For the text-containing cell, return its midpoint in [X, Y] coordinate format. 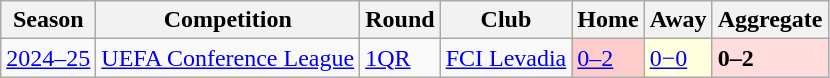
Aggregate [770, 20]
UEFA Conference League [228, 58]
Round [400, 20]
FCI Levadia [506, 58]
1QR [400, 58]
Competition [228, 20]
Away [678, 20]
Club [506, 20]
0−0 [678, 58]
2024–25 [48, 58]
Home [608, 20]
Season [48, 20]
